For the text-containing cell, return its midpoint in (X, Y) coordinate format. 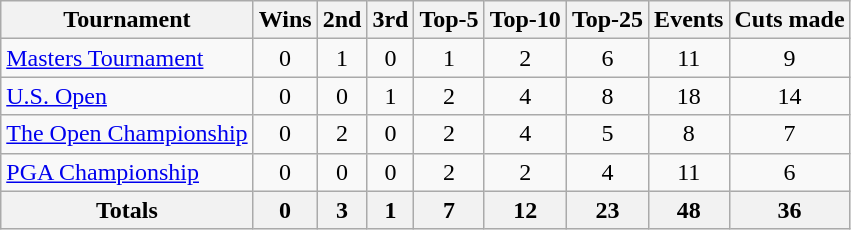
Masters Tournament (127, 58)
U.S. Open (127, 96)
Top-10 (525, 20)
14 (790, 96)
Wins (285, 20)
2nd (342, 20)
9 (790, 58)
23 (607, 210)
Cuts made (790, 20)
PGA Championship (127, 172)
36 (790, 210)
18 (689, 96)
48 (689, 210)
3rd (390, 20)
Top-5 (449, 20)
12 (525, 210)
5 (607, 134)
Top-25 (607, 20)
Events (689, 20)
The Open Championship (127, 134)
Tournament (127, 20)
3 (342, 210)
Totals (127, 210)
